Identify which cell holds the provided text, then report its [x, y] central coordinate. 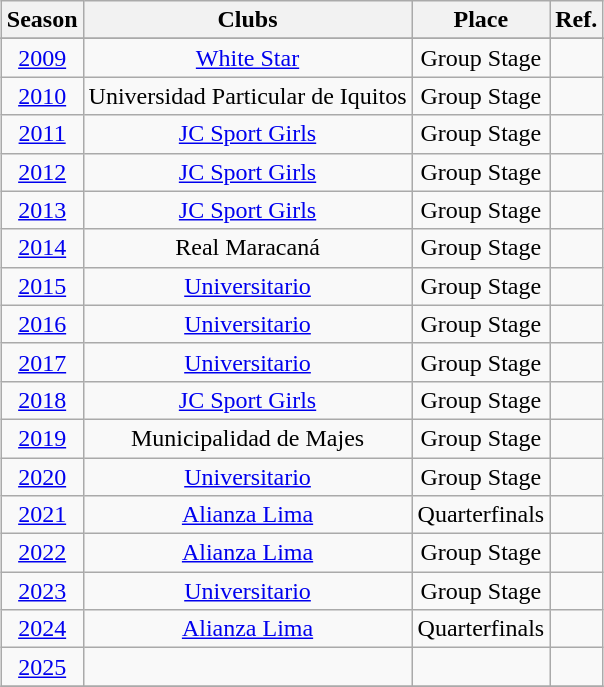
2009 [42, 58]
Municipalidad de Majes [248, 438]
2022 [42, 553]
2012 [42, 172]
2019 [42, 438]
2023 [42, 591]
Place [481, 20]
2015 [42, 286]
Ref. [576, 20]
2025 [42, 667]
Universidad Particular de Iquitos [248, 96]
2014 [42, 248]
2024 [42, 629]
Clubs [248, 20]
2011 [42, 134]
White Star [248, 58]
2010 [42, 96]
2016 [42, 324]
2018 [42, 400]
2021 [42, 515]
2017 [42, 362]
Real Maracaná [248, 248]
2013 [42, 210]
2020 [42, 477]
Season [42, 20]
